Detect which cell encompasses the target text, then output its [x, y] center coordinate. 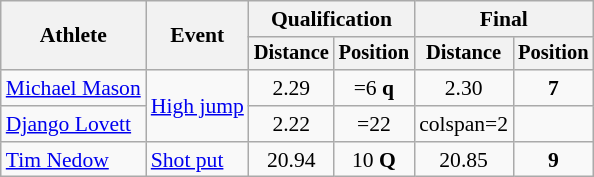
Final [504, 19]
Qualification [332, 19]
High jump [198, 106]
Django Lovett [74, 124]
Athlete [74, 36]
colspan=2 [464, 124]
7 [553, 88]
2.30 [464, 88]
2.29 [292, 88]
Michael Mason [74, 88]
Event [198, 36]
=22 [374, 124]
2.22 [292, 124]
=6 q [374, 88]
